Search for the cell housing the specified text and yield its (x, y) center coordinate. 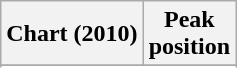
Chart (2010) (72, 34)
Peakposition (189, 34)
